Provide the (x, y) coordinate of the cell's center where the given text is located.  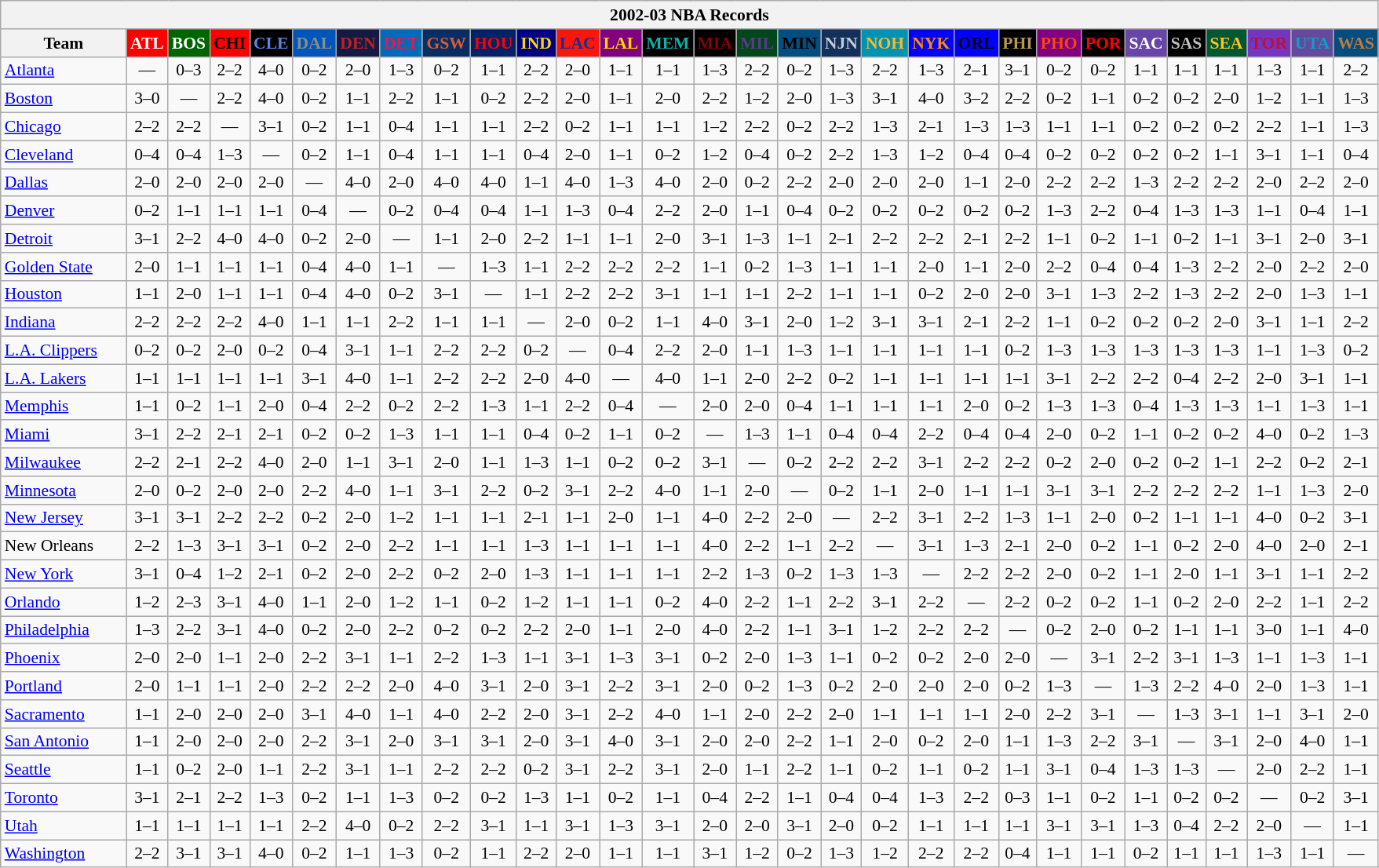
BOS (188, 43)
UTA (1312, 43)
2–3 (188, 602)
Philadelphia (64, 630)
Washington (64, 854)
New York (64, 574)
Indiana (64, 323)
Utah (64, 826)
MIA (715, 43)
LAL (622, 43)
POR (1104, 43)
Golden State (64, 267)
SEA (1226, 43)
L.A. Lakers (64, 378)
Miami (64, 435)
MIL (757, 43)
GSW (446, 43)
Cleveland (64, 155)
Toronto (64, 798)
L.A. Clippers (64, 351)
3–2 (976, 99)
Minnesota (64, 491)
PHI (1017, 43)
Dallas (64, 183)
2002-03 NBA Records (689, 15)
Memphis (64, 407)
CLE (272, 43)
PHO (1060, 43)
CHI (229, 43)
NYK (931, 43)
Team (64, 43)
DEN (358, 43)
Atlanta (64, 71)
ORL (976, 43)
Chicago (64, 127)
New Jersey (64, 518)
NJN (841, 43)
IND (536, 43)
LAC (578, 43)
WAS (1356, 43)
HOU (493, 43)
Houston (64, 294)
Boston (64, 99)
MIN (799, 43)
Phoenix (64, 658)
San Antonio (64, 742)
NOH (885, 43)
Orlando (64, 602)
Milwaukee (64, 462)
DET (402, 43)
Denver (64, 211)
TOR (1270, 43)
SAC (1146, 43)
New Orleans (64, 546)
Seattle (64, 770)
Portland (64, 686)
MEM (667, 43)
Sacramento (64, 714)
Detroit (64, 239)
ATL (148, 43)
SAS (1187, 43)
DAL (315, 43)
